For the text-containing cell, return its midpoint in (X, Y) coordinate format. 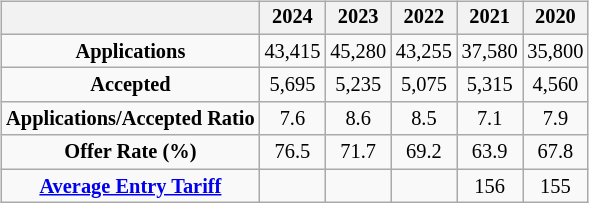
43,255 (424, 51)
Average Entry Tariff (130, 186)
5,315 (490, 85)
Offer Rate (%) (130, 152)
8.6 (358, 119)
43,415 (293, 51)
76.5 (293, 152)
71.7 (358, 152)
67.8 (556, 152)
37,580 (490, 51)
Applications (130, 51)
5,075 (424, 85)
45,280 (358, 51)
7.6 (293, 119)
8.5 (424, 119)
5,695 (293, 85)
2024 (293, 18)
4,560 (556, 85)
Accepted (130, 85)
5,235 (358, 85)
7.9 (556, 119)
2020 (556, 18)
2023 (358, 18)
Applications/Accepted Ratio (130, 119)
2022 (424, 18)
155 (556, 186)
69.2 (424, 152)
7.1 (490, 119)
35,800 (556, 51)
156 (490, 186)
2021 (490, 18)
63.9 (490, 152)
